Extract the [x, y] coordinate from the center of the cell holding the provided text.  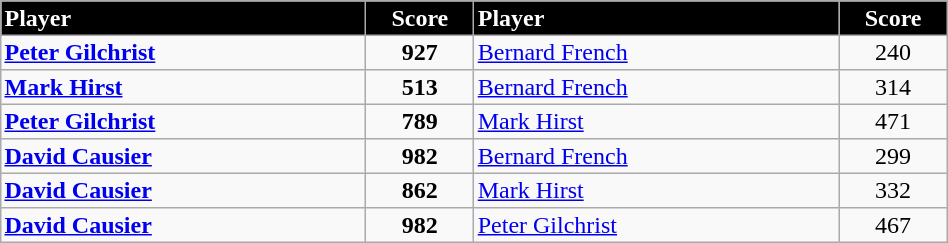
789 [420, 121]
332 [893, 190]
513 [420, 87]
299 [893, 156]
471 [893, 121]
314 [893, 87]
927 [420, 52]
467 [893, 225]
240 [893, 52]
862 [420, 190]
